Find where the given text appears and provide that cell's center as (x, y) coordinate. 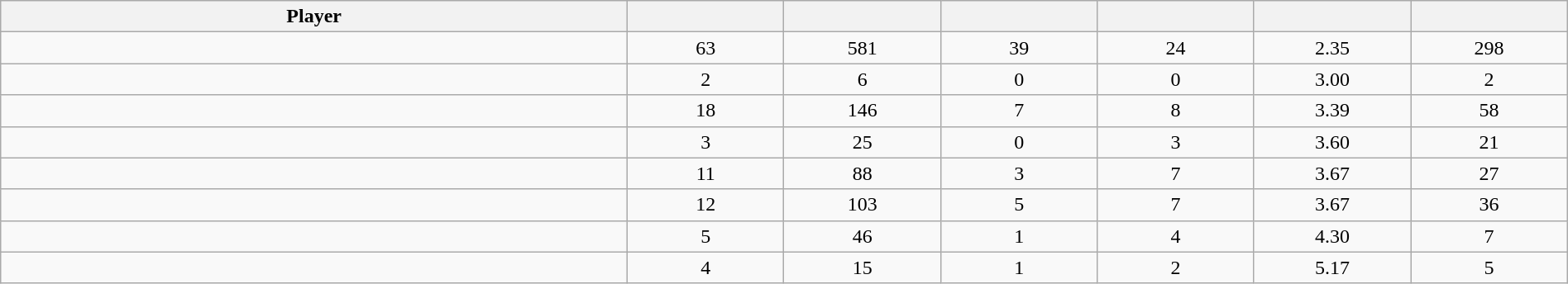
27 (1489, 173)
4.30 (1331, 236)
18 (706, 111)
3.39 (1331, 111)
Player (314, 17)
11 (706, 173)
36 (1489, 205)
6 (862, 79)
88 (862, 173)
298 (1489, 48)
3.60 (1331, 142)
3.00 (1331, 79)
21 (1489, 142)
103 (862, 205)
2.35 (1331, 48)
15 (862, 267)
63 (706, 48)
24 (1176, 48)
8 (1176, 111)
12 (706, 205)
5.17 (1331, 267)
46 (862, 236)
58 (1489, 111)
581 (862, 48)
146 (862, 111)
39 (1019, 48)
25 (862, 142)
